Capture the cell that displays the provided text and extract its (x, y) central coordinate. 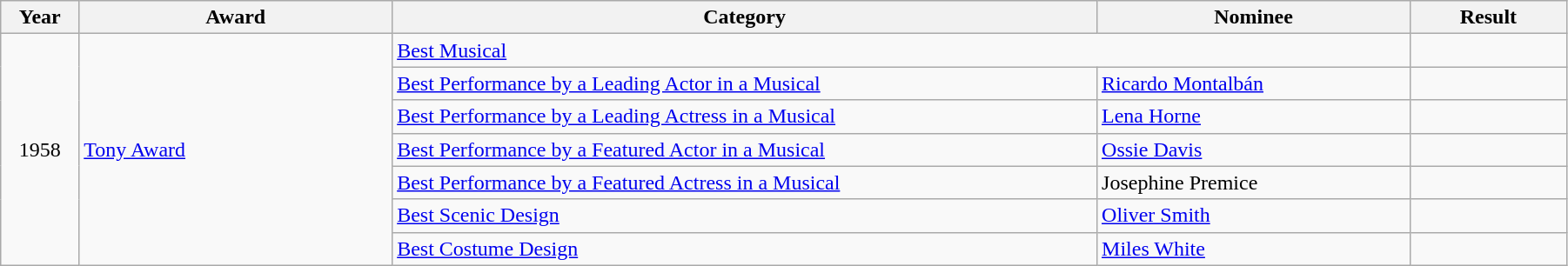
Nominee (1254, 17)
Best Performance by a Featured Actress in a Musical (745, 183)
Year (40, 17)
Best Performance by a Leading Actor in a Musical (745, 83)
Best Performance by a Featured Actor in a Musical (745, 150)
Ossie Davis (1254, 150)
Award (236, 17)
Best Costume Design (745, 249)
Category (745, 17)
Best Musical (901, 50)
Best Scenic Design (745, 216)
Lena Horne (1254, 116)
Miles White (1254, 249)
Oliver Smith (1254, 216)
Result (1488, 17)
Best Performance by a Leading Actress in a Musical (745, 116)
1958 (40, 150)
Tony Award (236, 150)
Josephine Premice (1254, 183)
Ricardo Montalbán (1254, 83)
